Find where the given text appears and provide that cell's center as [X, Y] coordinate. 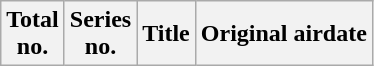
Title [166, 34]
Original airdate [284, 34]
Totalno. [33, 34]
Seriesno. [100, 34]
